Find where the given text appears and provide that cell's center as (x, y) coordinate. 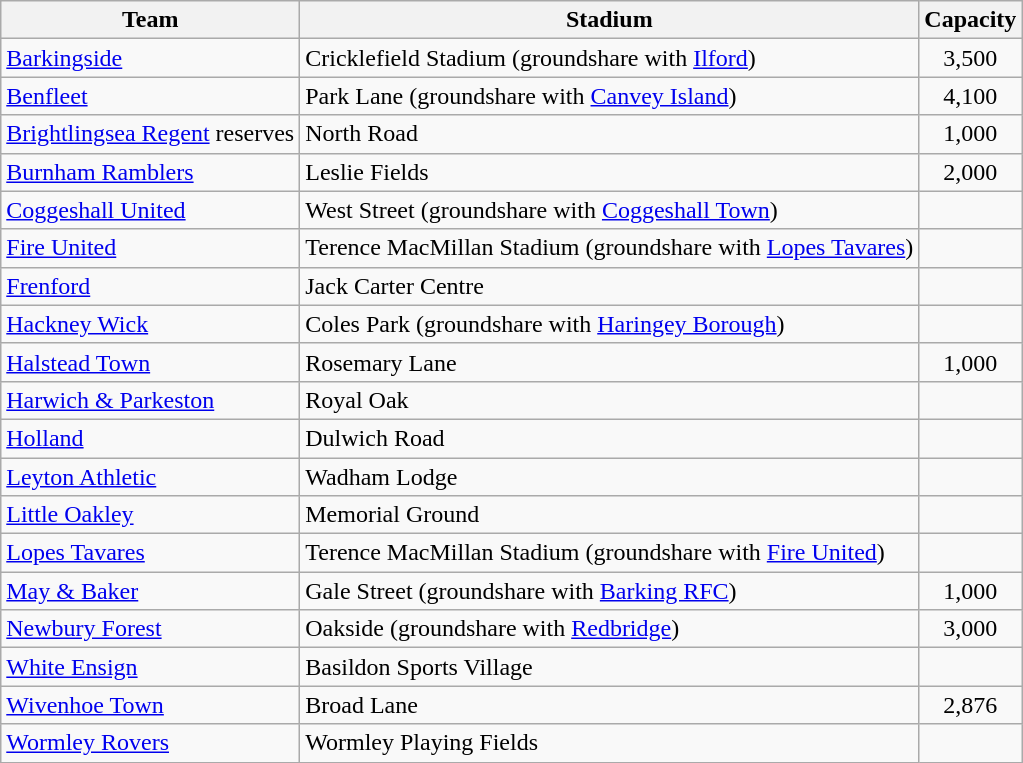
Brightlingsea Regent reserves (150, 134)
Burnham Ramblers (150, 172)
Coggeshall United (150, 210)
Jack Carter Centre (610, 286)
Frenford (150, 286)
May & Baker (150, 591)
Basildon Sports Village (610, 667)
Halstead Town (150, 362)
Oakside (groundshare with Redbridge) (610, 629)
Coles Park (groundshare with Haringey Borough) (610, 324)
2,000 (970, 172)
Team (150, 20)
Harwich & Parkeston (150, 400)
Gale Street (groundshare with Barking RFC) (610, 591)
Little Oakley (150, 515)
West Street (groundshare with Coggeshall Town) (610, 210)
Broad Lane (610, 705)
Leslie Fields (610, 172)
Park Lane (groundshare with Canvey Island) (610, 96)
Royal Oak (610, 400)
Wormley Rovers (150, 743)
Newbury Forest (150, 629)
3,500 (970, 58)
White Ensign (150, 667)
North Road (610, 134)
Cricklefield Stadium (groundshare with Ilford) (610, 58)
Memorial Ground (610, 515)
Benfleet (150, 96)
Capacity (970, 20)
Rosemary Lane (610, 362)
Dulwich Road (610, 438)
2,876 (970, 705)
3,000 (970, 629)
Holland (150, 438)
Barkingside (150, 58)
Leyton Athletic (150, 477)
Lopes Tavares (150, 553)
Terence MacMillan Stadium (groundshare with Fire United) (610, 553)
Stadium (610, 20)
Wadham Lodge (610, 477)
Wivenhoe Town (150, 705)
Wormley Playing Fields (610, 743)
Hackney Wick (150, 324)
Fire United (150, 248)
4,100 (970, 96)
Terence MacMillan Stadium (groundshare with Lopes Tavares) (610, 248)
